From the cell containing the given text, extract its center point as [x, y] coordinate. 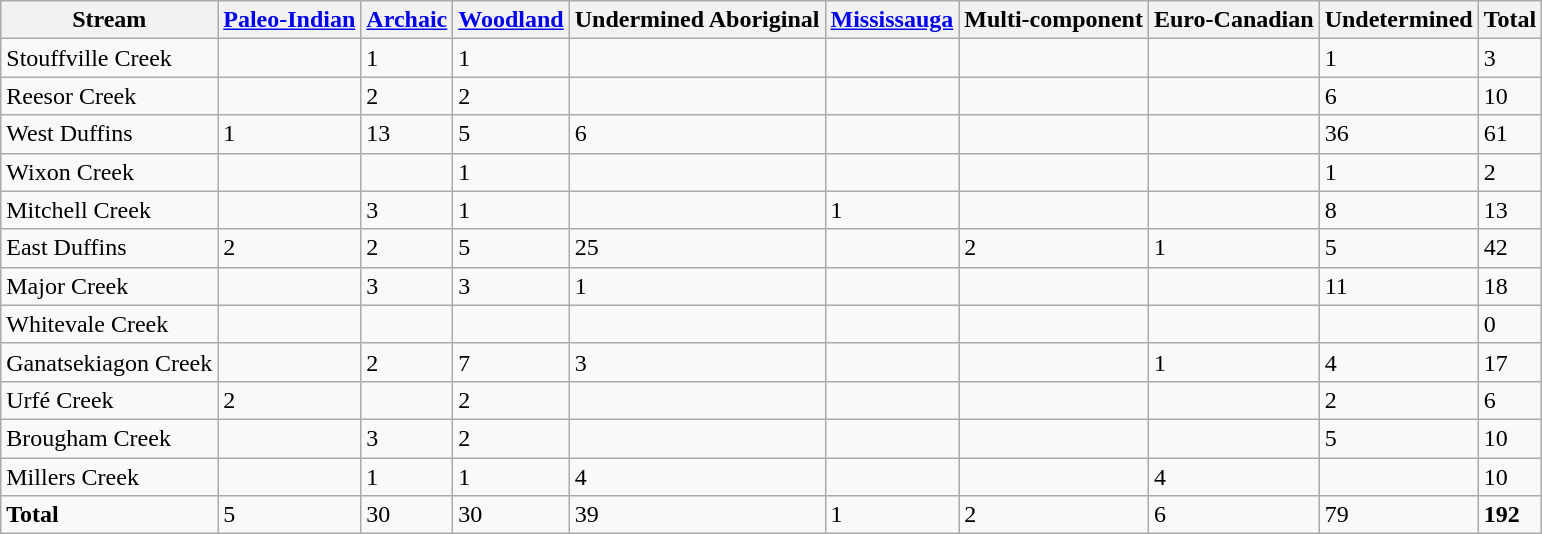
42 [1510, 248]
36 [1398, 134]
Undetermined [1398, 20]
Urfé Creek [110, 400]
Mississauga [892, 20]
11 [1398, 286]
Woodland [511, 20]
Whitevale Creek [110, 324]
Brougham Creek [110, 438]
39 [697, 515]
18 [1510, 286]
Stouffville Creek [110, 58]
Multi-component [1054, 20]
192 [1510, 515]
Euro-Canadian [1234, 20]
17 [1510, 362]
West Duffins [110, 134]
25 [697, 248]
East Duffins [110, 248]
Undermined Aboriginal [697, 20]
Ganatsekiagon Creek [110, 362]
Paleo-Indian [290, 20]
Mitchell Creek [110, 210]
8 [1398, 210]
Wixon Creek [110, 172]
79 [1398, 515]
Stream [110, 20]
Major Creek [110, 286]
7 [511, 362]
Reesor Creek [110, 96]
Millers Creek [110, 477]
Archaic [407, 20]
0 [1510, 324]
61 [1510, 134]
